Search for the cell housing the specified text and yield its [X, Y] center coordinate. 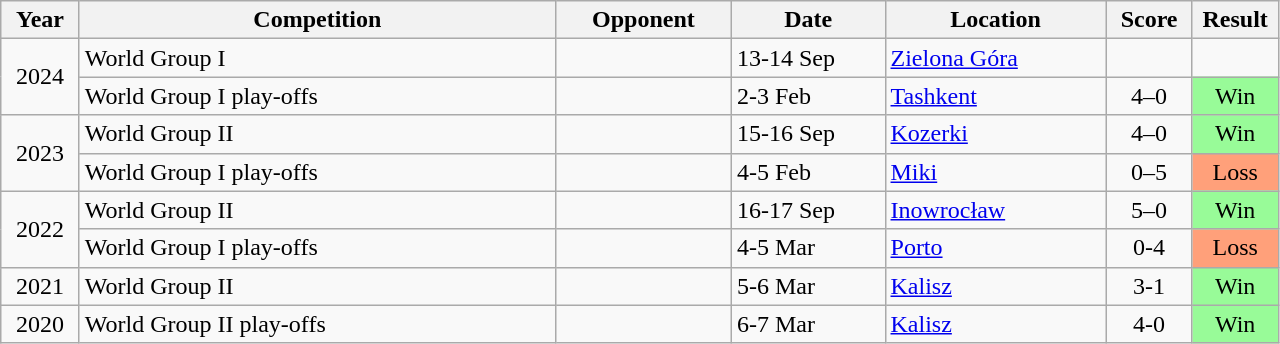
0–5 [1149, 172]
15-16 Sep [808, 134]
2020 [40, 324]
16-17 Sep [808, 210]
4-0 [1149, 324]
Inowrocław [996, 210]
Score [1149, 20]
6-7 Mar [808, 324]
2-3 Feb [808, 96]
0-4 [1149, 248]
2022 [40, 229]
2023 [40, 153]
Competition [317, 20]
Location [996, 20]
13-14 Sep [808, 58]
Date [808, 20]
Tashkent [996, 96]
Result [1235, 20]
Year [40, 20]
Kozerki [996, 134]
3-1 [1149, 286]
Opponent [643, 20]
4-5 Mar [808, 248]
Zielona Góra [996, 58]
Miki [996, 172]
2024 [40, 77]
World Group I [317, 58]
5-6 Mar [808, 286]
World Group II play-offs [317, 324]
2021 [40, 286]
5–0 [1149, 210]
Porto [996, 248]
4-5 Feb [808, 172]
